Return [x, y] of the center of cell containing provided text 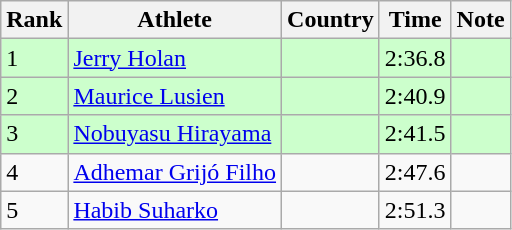
2:41.5 [415, 134]
2:47.6 [415, 172]
Note [480, 20]
Habib Suharko [175, 210]
2:40.9 [415, 96]
Time [415, 20]
4 [34, 172]
Adhemar Grijó Filho [175, 172]
2:51.3 [415, 210]
5 [34, 210]
Rank [34, 20]
Maurice Lusien [175, 96]
2:36.8 [415, 58]
Jerry Holan [175, 58]
1 [34, 58]
Nobuyasu Hirayama [175, 134]
2 [34, 96]
Country [331, 20]
3 [34, 134]
Athlete [175, 20]
